Return [X, Y] of the center of cell containing provided text 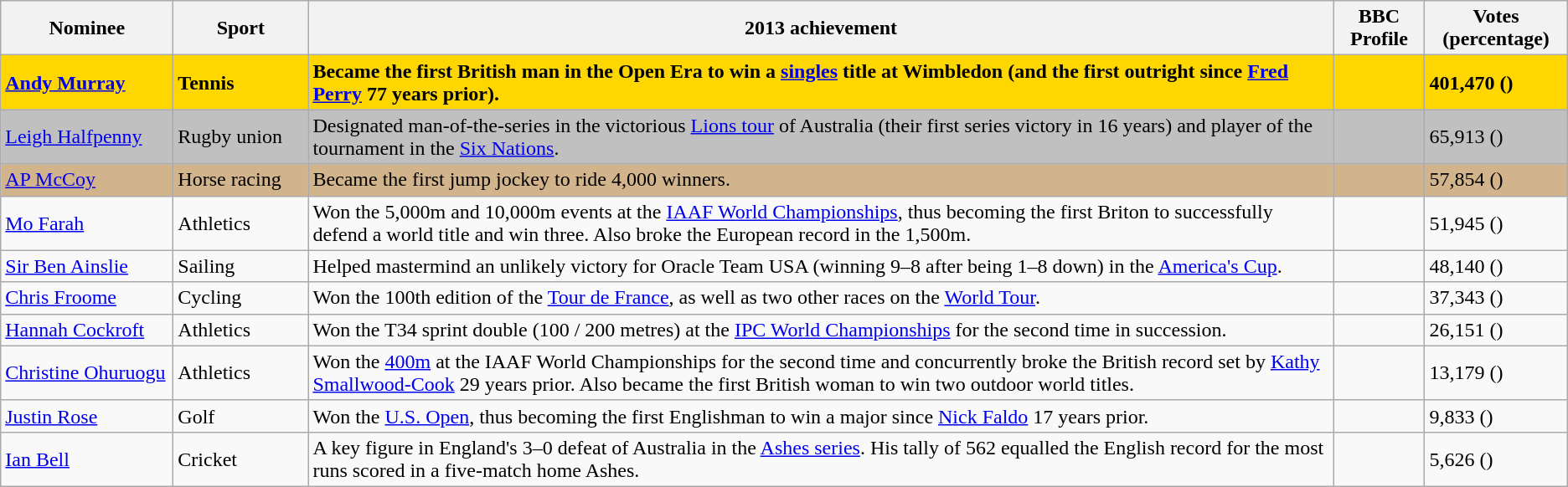
Cricket [241, 459]
65,913 () [1496, 137]
401,470 () [1496, 82]
5,626 () [1496, 459]
Chris Froome [87, 298]
Won the 100th edition of the Tour de France, as well as two other races on the World Tour. [821, 298]
Sir Ben Ainslie [87, 266]
Ian Bell [87, 459]
Nominee [87, 28]
Tennis [241, 82]
Cycling [241, 298]
Helped mastermind an unlikely victory for Oracle Team USA (winning 9–8 after being 1–8 down) in the America's Cup. [821, 266]
Christine Ohuruogu [87, 373]
51,945 () [1496, 223]
Became the first British man in the Open Era to win a singles title at Wimbledon (and the first outright since Fred Perry 77 years prior). [821, 82]
2013 achievement [821, 28]
13,179 () [1496, 373]
Won the U.S. Open, thus becoming the first Englishman to win a major since Nick Faldo 17 years prior. [821, 416]
Sport [241, 28]
Andy Murray [87, 82]
AP McCoy [87, 180]
Sailing [241, 266]
Rugby union [241, 137]
Justin Rose [87, 416]
57,854 () [1496, 180]
Golf [241, 416]
37,343 () [1496, 298]
Votes (percentage) [1496, 28]
26,151 () [1496, 330]
BBC Profile [1379, 28]
Hannah Cockroft [87, 330]
Became the first jump jockey to ride 4,000 winners. [821, 180]
Horse racing [241, 180]
Leigh Halfpenny [87, 137]
Won the T34 sprint double (100 / 200 metres) at the IPC World Championships for the second time in succession. [821, 330]
48,140 () [1496, 266]
9,833 () [1496, 416]
Mo Farah [87, 223]
